Return the [X, Y] coordinate for the center point of the cell that contains the specified text.  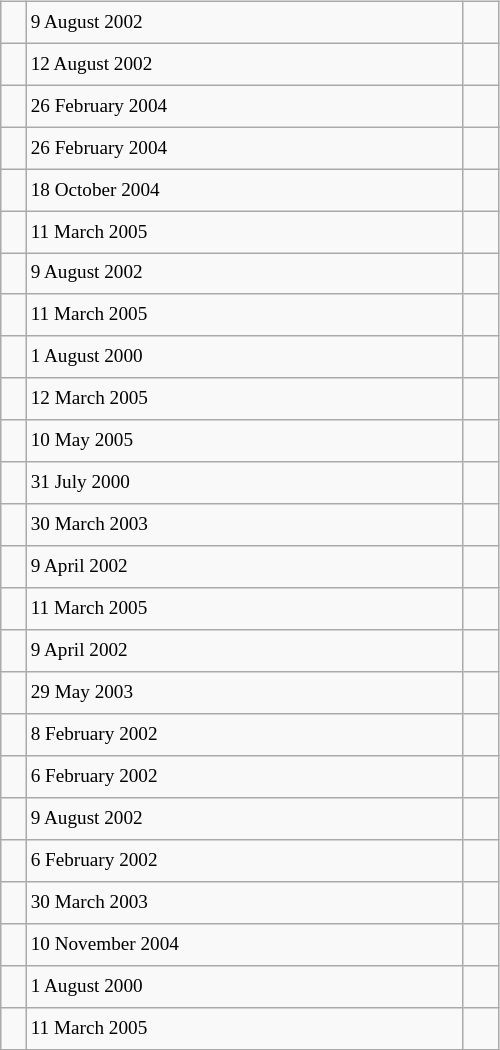
8 February 2002 [244, 735]
12 August 2002 [244, 64]
31 July 2000 [244, 483]
18 October 2004 [244, 190]
10 November 2004 [244, 944]
10 May 2005 [244, 441]
12 March 2005 [244, 399]
29 May 2003 [244, 693]
